Scan for the cell matching the given text and deliver its [x, y] coordinate at center. 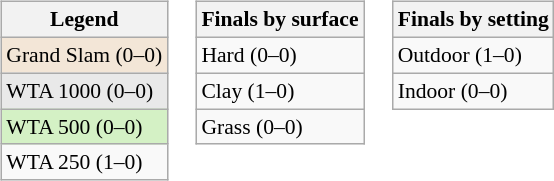
Outdoor (1–0) [474, 55]
WTA 1000 (0–0) [84, 91]
Grand Slam (0–0) [84, 55]
Indoor (0–0) [474, 91]
Hard (0–0) [280, 55]
WTA 250 (1–0) [84, 162]
Grass (0–0) [280, 127]
Legend [84, 20]
Finals by surface [280, 20]
Clay (1–0) [280, 91]
Finals by setting [474, 20]
WTA 500 (0–0) [84, 127]
